Find where the given text appears and provide that cell's center as (X, Y) coordinate. 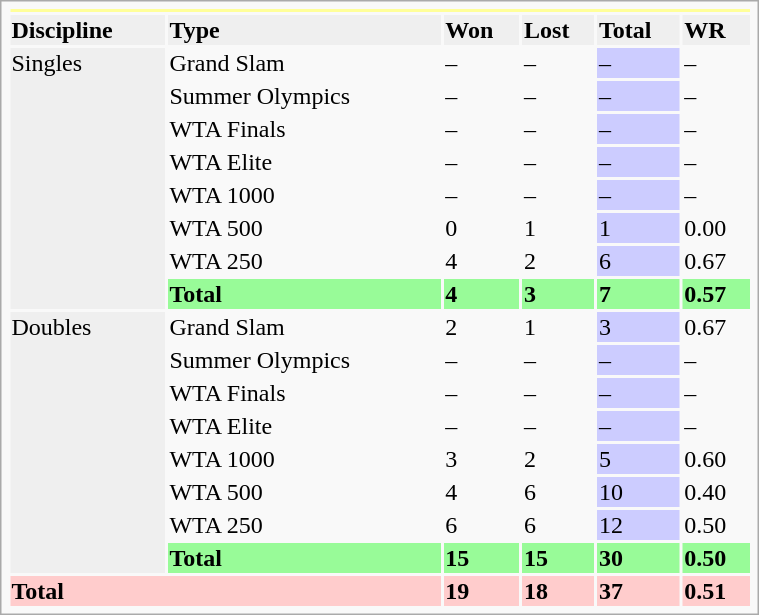
18 (559, 591)
30 (638, 558)
Type (304, 30)
5 (638, 459)
Won (482, 30)
7 (638, 294)
0.00 (716, 228)
19 (482, 591)
10 (638, 492)
0.57 (716, 294)
Doubles (88, 442)
0.60 (716, 459)
Lost (559, 30)
0 (482, 228)
Singles (88, 178)
12 (638, 525)
37 (638, 591)
WR (716, 30)
0.40 (716, 492)
0.51 (716, 591)
Discipline (88, 30)
